Return [X, Y] of the center of cell containing provided text 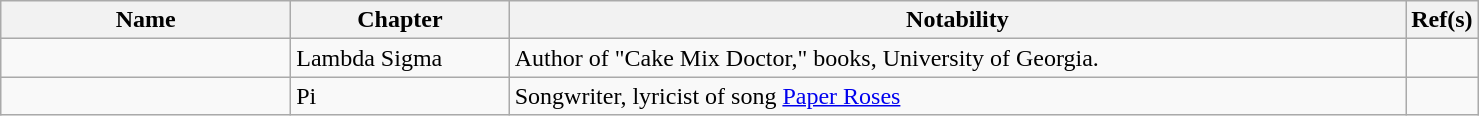
Pi [400, 96]
Notability [957, 20]
Lambda Sigma [400, 58]
Chapter [400, 20]
Name [146, 20]
Author of "Cake Mix Doctor," books, University of Georgia. [957, 58]
Songwriter, lyricist of song Paper Roses [957, 96]
Ref(s) [1442, 20]
